Locate the cell with the specified text and output its [x, y] center coordinate. 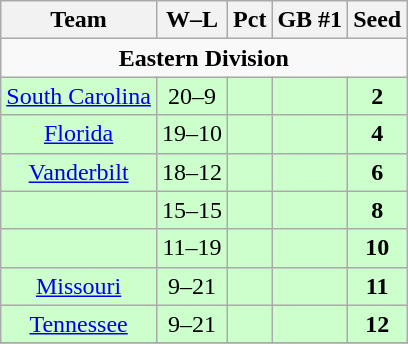
11–19 [192, 248]
Eastern Division [204, 58]
6 [378, 172]
15–15 [192, 210]
8 [378, 210]
18–12 [192, 172]
Pct [250, 20]
11 [378, 286]
W–L [192, 20]
GB #1 [310, 20]
10 [378, 248]
2 [378, 96]
Seed [378, 20]
Tennessee [79, 324]
Florida [79, 134]
South Carolina [79, 96]
4 [378, 134]
Vanderbilt [79, 172]
12 [378, 324]
Team [79, 20]
Missouri [79, 286]
19–10 [192, 134]
20–9 [192, 96]
